Detect which cell encompasses the target text, then output its (X, Y) center coordinate. 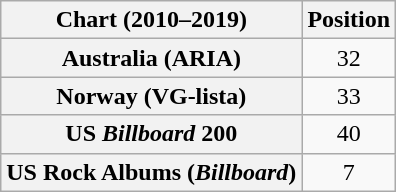
Australia (ARIA) (152, 58)
40 (349, 134)
Norway (VG-lista) (152, 96)
US Billboard 200 (152, 134)
US Rock Albums (Billboard) (152, 172)
Position (349, 20)
Chart (2010–2019) (152, 20)
33 (349, 96)
32 (349, 58)
7 (349, 172)
